Return (X, Y) of the center of cell containing provided text 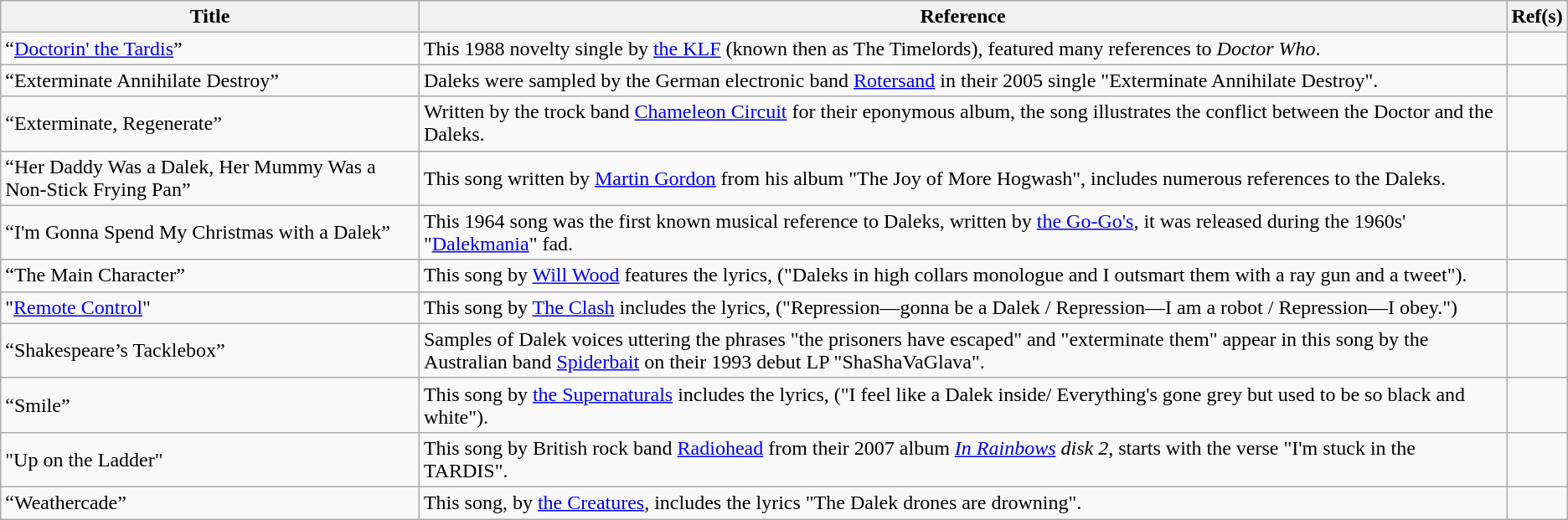
“The Main Character” (210, 275)
“Doctorin' the Tardis” (210, 49)
“I'm Gonna Spend My Christmas with a Dalek” (210, 233)
“Her Daddy Was a Dalek, Her Mummy Was a Non-Stick Frying Pan” (210, 178)
This song written by Martin Gordon from his album "The Joy of More Hogwash", includes numerous references to the Daleks. (962, 178)
“Smile” (210, 405)
“Exterminate Annihilate Destroy” (210, 80)
"Up on the Ladder" (210, 459)
This 1988 novelty single by the KLF (known then as The Timelords), featured many references to Doctor Who. (962, 49)
“Weathercade” (210, 502)
This song by British rock band Radiohead from their 2007 album In Rainbows disk 2, starts with the verse "I'm stuck in the TARDIS". (962, 459)
Ref(s) (1537, 17)
This song by Will Wood features the lyrics, ("Daleks in high collars monologue and I outsmart them with a ray gun and a tweet"). (962, 275)
This song by the Supernaturals includes the lyrics, ("I feel like a Dalek inside/ Everything's gone grey but used to be so black and white"). (962, 405)
This song, by the Creatures, includes the lyrics "The Dalek drones are drowning". (962, 502)
This 1964 song was the first known musical reference to Daleks, written by the Go-Go's, it was released during the 1960s' "Dalekmania" fad. (962, 233)
“Exterminate, Regenerate” (210, 124)
Daleks were sampled by the German electronic band Rotersand in their 2005 single "Exterminate Annihilate Destroy". (962, 80)
Reference (962, 17)
Written by the trock band Chameleon Circuit for their eponymous album, the song illustrates the conflict between the Doctor and the Daleks. (962, 124)
"Remote Control" (210, 307)
“Shakespeare’s Tacklebox” (210, 350)
This song by The Clash includes the lyrics, ("Repression—gonna be a Dalek / Repression—I am a robot / Repression—I obey.") (962, 307)
Title (210, 17)
